Capture the cell that displays the provided text and extract its [X, Y] central coordinate. 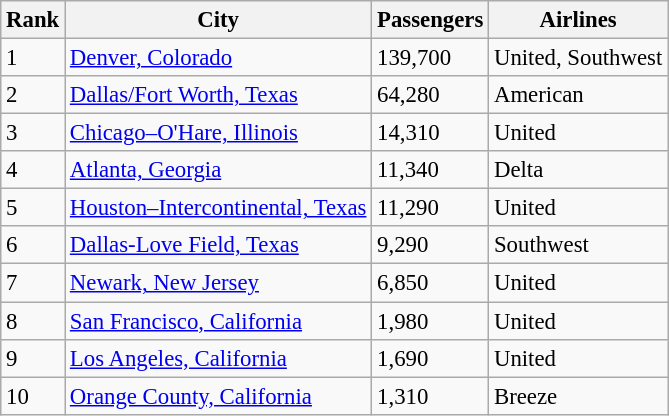
11,290 [430, 208]
10 [33, 396]
City [218, 20]
Dallas/Fort Worth, Texas [218, 95]
Newark, New Jersey [218, 283]
1,310 [430, 396]
United, Southwest [578, 58]
Orange County, California [218, 396]
1,980 [430, 321]
3 [33, 133]
American [578, 95]
11,340 [430, 170]
Passengers [430, 20]
Houston–Intercontinental, Texas [218, 208]
9,290 [430, 245]
1,690 [430, 358]
Dallas-Love Field, Texas [218, 245]
7 [33, 283]
64,280 [430, 95]
14,310 [430, 133]
6,850 [430, 283]
Denver, Colorado [218, 58]
San Francisco, California [218, 321]
Atlanta, Georgia [218, 170]
8 [33, 321]
Southwest [578, 245]
Delta [578, 170]
Breeze [578, 396]
4 [33, 170]
6 [33, 245]
2 [33, 95]
Chicago–O'Hare, Illinois [218, 133]
Rank [33, 20]
9 [33, 358]
1 [33, 58]
Los Angeles, California [218, 358]
Airlines [578, 20]
139,700 [430, 58]
5 [33, 208]
